Output the (X, Y) coordinate of the center of the cell containing the given text.  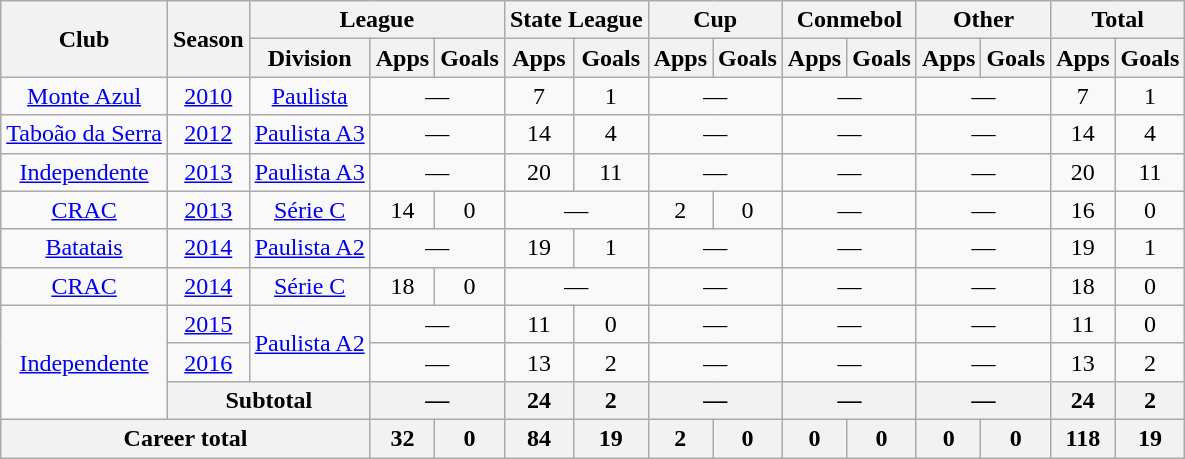
2016 (208, 362)
Total (1118, 20)
Subtotal (268, 400)
League (376, 20)
Monte Azul (84, 96)
118 (1083, 438)
Other (983, 20)
Cup (715, 20)
Club (84, 39)
Paulista (310, 96)
Division (310, 58)
State League (576, 20)
16 (1083, 210)
2015 (208, 324)
2012 (208, 134)
Taboão da Serra (84, 134)
Season (208, 39)
84 (538, 438)
32 (402, 438)
Batatais (84, 248)
Career total (186, 438)
2010 (208, 96)
Conmebol (849, 20)
